Extract the (X, Y) coordinate from the center of the cell holding the provided text.  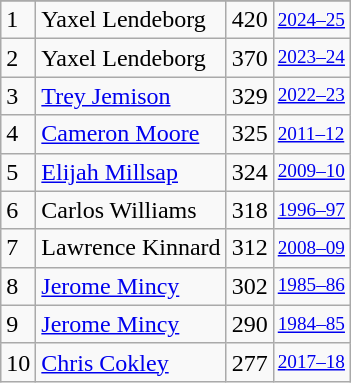
1985–86 (311, 286)
2017–18 (311, 362)
Cameron Moore (131, 134)
2008–09 (311, 248)
Trey Jemison (131, 96)
318 (250, 210)
2022–23 (311, 96)
Lawrence Kinnard (131, 248)
420 (250, 20)
325 (250, 134)
302 (250, 286)
370 (250, 58)
290 (250, 324)
1 (18, 20)
329 (250, 96)
2011–12 (311, 134)
2024–25 (311, 20)
3 (18, 96)
2009–10 (311, 172)
312 (250, 248)
5 (18, 172)
1984–85 (311, 324)
277 (250, 362)
Chris Cokley (131, 362)
324 (250, 172)
Elijah Millsap (131, 172)
7 (18, 248)
2023–24 (311, 58)
4 (18, 134)
9 (18, 324)
6 (18, 210)
8 (18, 286)
1996–97 (311, 210)
Carlos Williams (131, 210)
10 (18, 362)
2 (18, 58)
